Provide the [X, Y] coordinate of the cell's center where the given text is located.  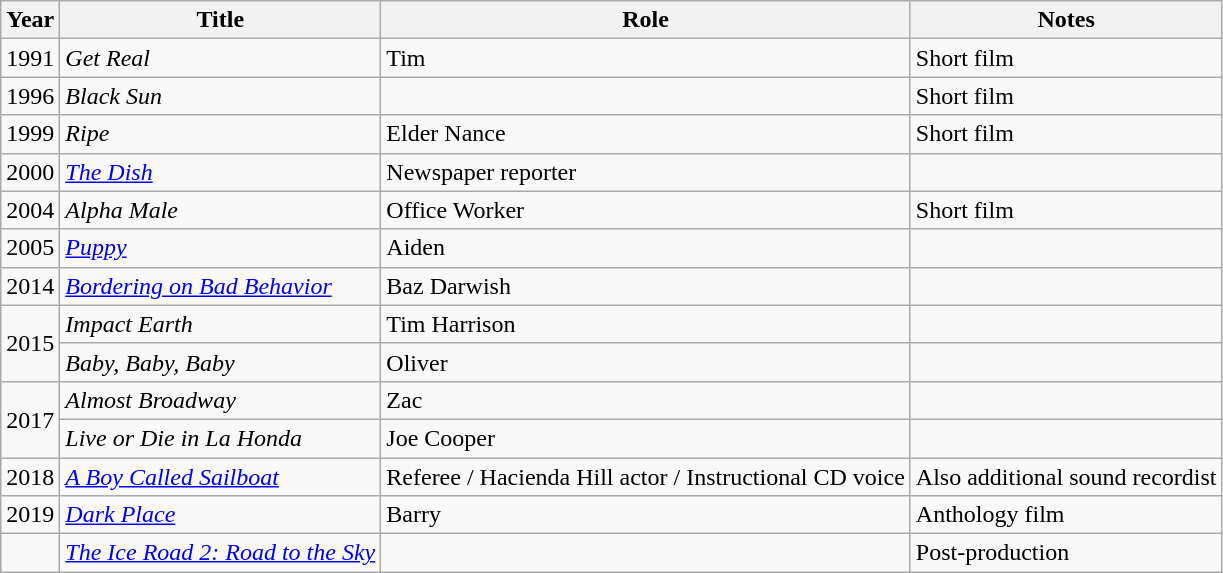
A Boy Called Sailboat [220, 477]
Joe Cooper [646, 438]
2017 [30, 419]
Zac [646, 400]
Elder Nance [646, 134]
2015 [30, 343]
Tim [646, 58]
Notes [1066, 20]
Anthology film [1066, 515]
The Ice Road 2: Road to the Sky [220, 553]
Year [30, 20]
Referee / Hacienda Hill actor / Instructional CD voice [646, 477]
Also additional sound recordist [1066, 477]
Ripe [220, 134]
Office Worker [646, 210]
Baz Darwish [646, 286]
Live or Die in La Honda [220, 438]
Aiden [646, 248]
Bordering on Bad Behavior [220, 286]
2014 [30, 286]
Baby, Baby, Baby [220, 362]
Get Real [220, 58]
2005 [30, 248]
2019 [30, 515]
Title [220, 20]
Role [646, 20]
Barry [646, 515]
Oliver [646, 362]
The Dish [220, 172]
Newspaper reporter [646, 172]
Alpha Male [220, 210]
Puppy [220, 248]
1999 [30, 134]
Tim Harrison [646, 324]
Post-production [1066, 553]
2004 [30, 210]
Impact Earth [220, 324]
Dark Place [220, 515]
Black Sun [220, 96]
2018 [30, 477]
2000 [30, 172]
1991 [30, 58]
1996 [30, 96]
Almost Broadway [220, 400]
